Provide the [X, Y] coordinate of the cell's center where the given text is located.  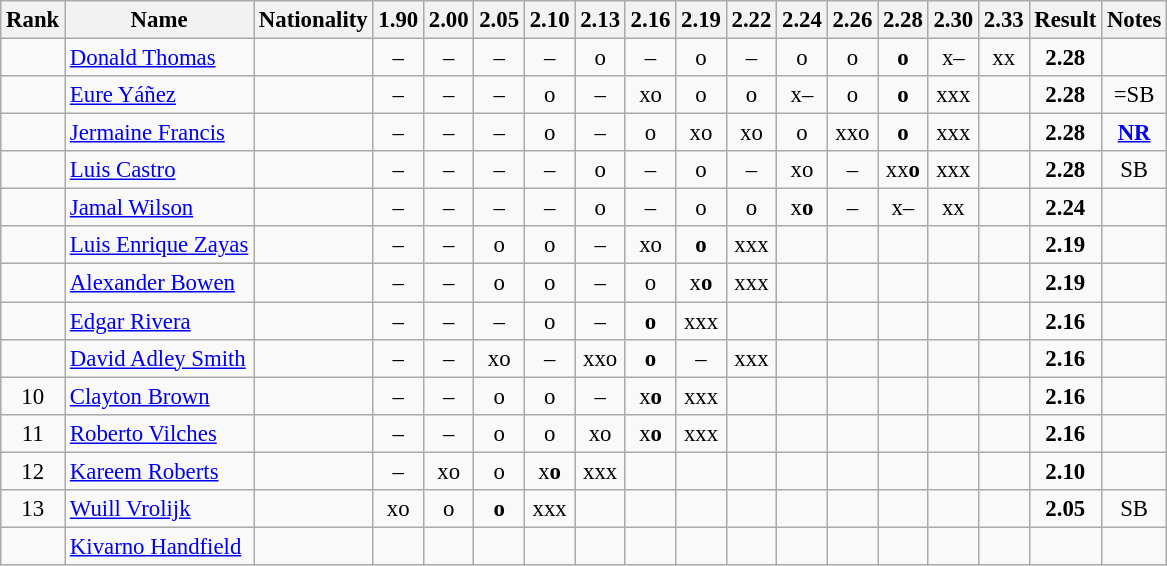
13 [33, 509]
David Adley Smith [160, 358]
Result [1066, 20]
Edgar Rivera [160, 321]
2.33 [1004, 20]
2.30 [953, 20]
Kivarno Handfield [160, 546]
12 [33, 471]
Luis Enrique Zayas [160, 245]
Alexander Bowen [160, 283]
Donald Thomas [160, 58]
Eure Yáñez [160, 95]
=SB [1134, 95]
11 [33, 433]
Luis Castro [160, 170]
Jamal Wilson [160, 208]
2.13 [600, 20]
Notes [1134, 20]
Wuill Vrolijk [160, 509]
NR [1134, 133]
Kareem Roberts [160, 471]
Jermaine Francis [160, 133]
2.22 [751, 20]
2.26 [852, 20]
2.00 [448, 20]
1.90 [398, 20]
10 [33, 396]
Clayton Brown [160, 396]
Rank [33, 20]
Name [160, 20]
Nationality [314, 20]
Roberto Vilches [160, 433]
